Return [x, y] of the center of cell containing provided text 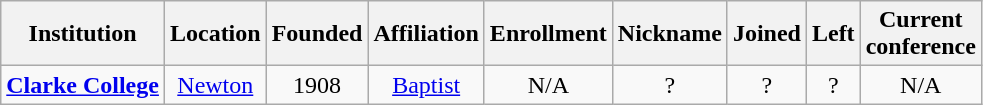
Affiliation [426, 34]
Founded [317, 34]
Nickname [670, 34]
Clarke College [83, 85]
Institution [83, 34]
Left [833, 34]
Location [215, 34]
Currentconference [920, 34]
Baptist [426, 85]
1908 [317, 85]
Enrollment [548, 34]
Joined [766, 34]
Newton [215, 85]
